Determine the [x, y] coordinate at the center of the cell enclosing the given text.  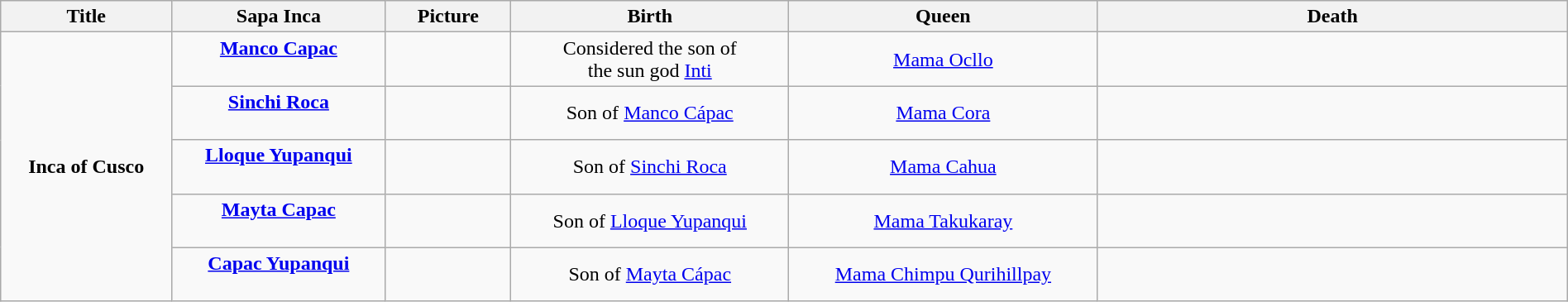
Picture [448, 17]
Inca of Cusco [86, 167]
Queen [943, 17]
Manco Capac [279, 60]
Son of Sinchi Roca [650, 167]
Birth [650, 17]
Considered the son of the sun god Inti [650, 60]
Title [86, 17]
Sinchi Roca [279, 113]
Sapa Inca [279, 17]
Mama Chimpu Qurihillpay [943, 275]
Son of Lloque Yupanqui [650, 220]
Mayta Capac [279, 220]
Capac Yupanqui [279, 275]
Lloque Yupanqui [279, 167]
Mama Takukaray [943, 220]
Son of Manco Cápac [650, 113]
Death [1332, 17]
Mama Cora [943, 113]
Mama Ocllo [943, 60]
Mama Cahua [943, 167]
Son of Mayta Cápac [650, 275]
